Capture the cell that displays the provided text and extract its [X, Y] central coordinate. 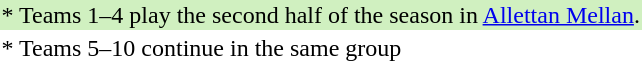
* Teams 1–4 play the second half of the season in Allettan Mellan. [320, 15]
